Find where the given text appears and provide that cell's center as (x, y) coordinate. 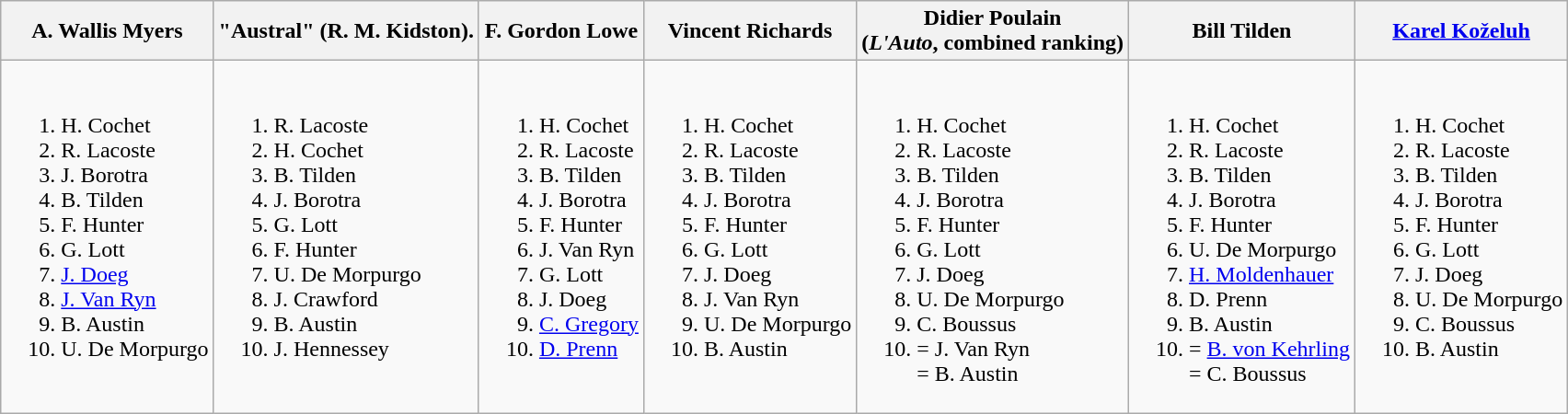
A. Wallis Myers (107, 31)
H. Cochet R. Lacoste B. Tilden J. Borotra F. Hunter J. Van Ryn G. Lott J. Doeg C. Gregory D. Prenn (561, 237)
Karel Koželuh (1461, 31)
F. Gordon Lowe (561, 31)
H. Cochet R. Lacoste B. Tilden J. Borotra F. Hunter U. De Morpurgo H. Moldenhauer D. Prenn B. Austin= B. von Kehrling= C. Boussus (1242, 237)
Vincent Richards (749, 31)
R. Lacoste H. Cochet B. Tilden J. Borotra G. Lott F. Hunter U. De Morpurgo J. Crawford B. Austin J. Hennessey (346, 237)
"Austral" (R. M. Kidston). (346, 31)
H. Cochet R. Lacoste B. Tilden J. Borotra F. Hunter G. Lott J. Doeg U. De Morpurgo C. Boussus= J. Van Ryn= B. Austin (993, 237)
H. Cochet R. Lacoste B. Tilden J. Borotra F. Hunter G. Lott J. Doeg U. De Morpurgo C. Boussus B. Austin (1461, 237)
H. Cochet R. Lacoste J. Borotra B. Tilden F. Hunter G. Lott J. Doeg J. Van Ryn B. Austin U. De Morpurgo (107, 237)
Bill Tilden (1242, 31)
H. Cochet R. Lacoste B. Tilden J. Borotra F. Hunter G. Lott J. Doeg J. Van Ryn U. De Morpurgo B. Austin (749, 237)
Didier Poulain(L'Auto, combined ranking) (993, 31)
